Provide the [X, Y] coordinate of the cell's center where the given text is located.  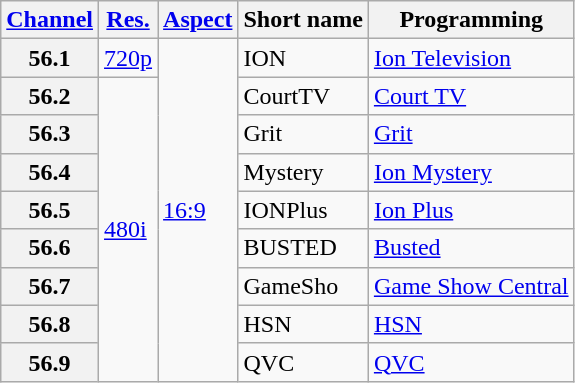
ION [303, 58]
Court TV [471, 96]
56.8 [50, 324]
720p [128, 58]
Res. [128, 20]
56.4 [50, 172]
56.1 [50, 58]
Ion Television [471, 58]
16:9 [198, 210]
480i [128, 229]
IONPlus [303, 210]
Aspect [198, 20]
Channel [50, 20]
Busted [471, 248]
Ion Mystery [471, 172]
Ion Plus [471, 210]
56.2 [50, 96]
BUSTED [303, 248]
Short name [303, 20]
CourtTV [303, 96]
56.3 [50, 134]
56.9 [50, 362]
Game Show Central [471, 286]
Programming [471, 20]
Mystery [303, 172]
GameSho [303, 286]
56.5 [50, 210]
56.6 [50, 248]
56.7 [50, 286]
